Output the [X, Y] coordinate of the center of the cell containing the given text.  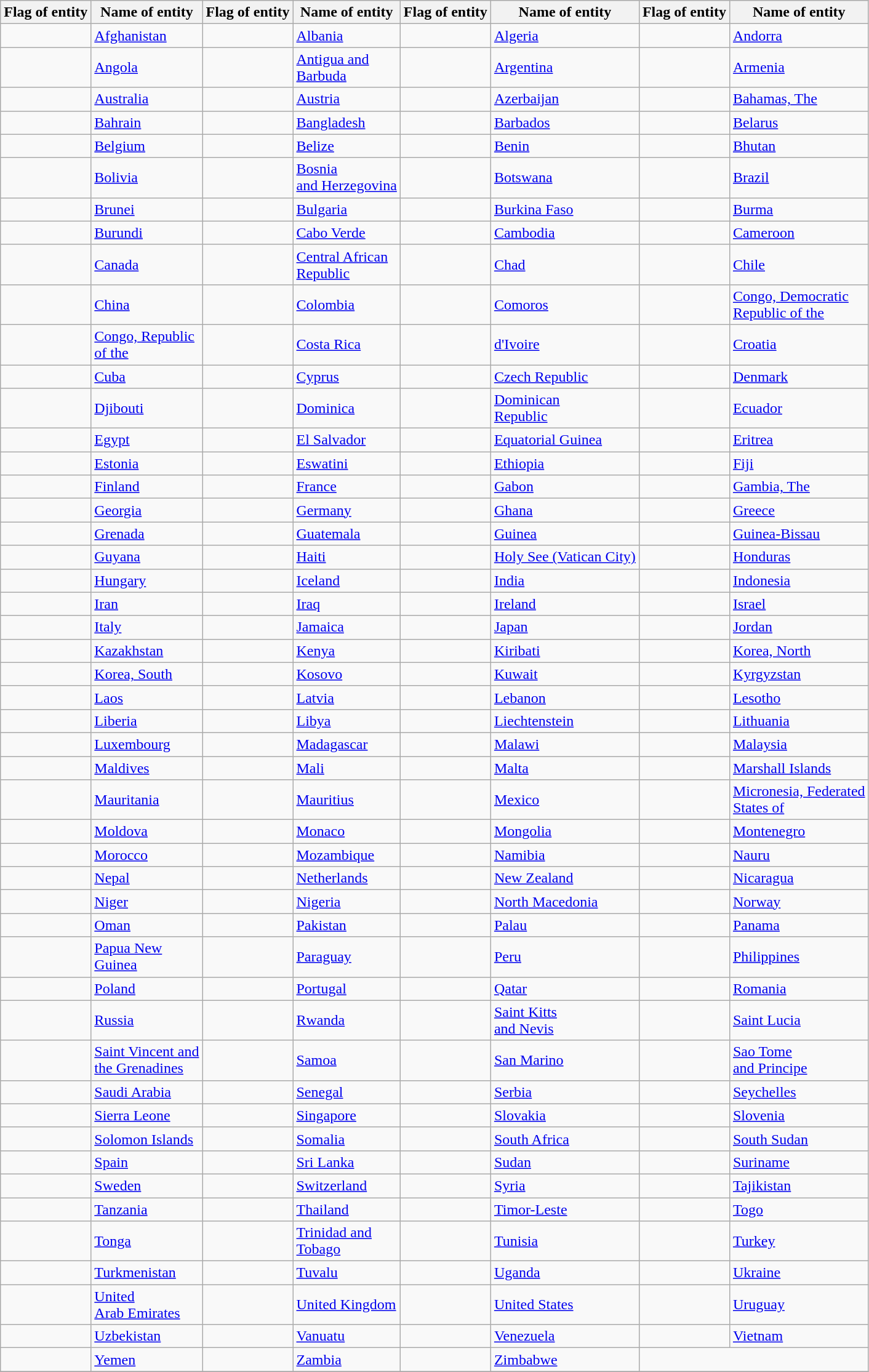
Malaysia [799, 744]
Uruguay [799, 1305]
Cabo Verde [346, 233]
Oman [146, 925]
Japan [565, 627]
Korea, South [146, 674]
Egypt [146, 440]
Burma [799, 209]
United Kingdom [346, 1305]
Belgium [146, 146]
Romania [799, 989]
Bulgaria [346, 209]
Guatemala [346, 534]
Lithuania [799, 721]
Sudan [565, 1162]
Uganda [565, 1273]
Bosniaand Herzegovina [346, 177]
Switzerland [346, 1185]
Sao Tome and Principe [799, 1060]
Indonesia [799, 580]
Equatorial Guinea [565, 440]
Palau [565, 925]
Luxembourg [146, 744]
Singapore [346, 1115]
Libya [346, 721]
Tuvalu [346, 1273]
Costa Rica [346, 345]
Finland [146, 487]
Gambia, The [799, 487]
Botswana [565, 177]
Malawi [565, 744]
Azerbaijan [565, 99]
Cameroon [799, 233]
Gabon [565, 487]
Seychelles [799, 1092]
Burkina Faso [565, 209]
India [565, 580]
Yemen [146, 1360]
Laos [146, 697]
Nicaragua [799, 878]
Ireland [565, 604]
Honduras [799, 557]
Cuba [146, 376]
France [346, 487]
Philippines [799, 957]
d'Ivoire [565, 345]
Central AfricanRepublic [346, 265]
Panama [799, 925]
Djibouti [146, 409]
Kenya [346, 651]
Jamaica [346, 627]
Togo [799, 1210]
Ukraine [799, 1273]
Russia [146, 1021]
Ethiopia [565, 463]
Estonia [146, 463]
Australia [146, 99]
Suriname [799, 1162]
Kyrgyzstan [799, 674]
Thailand [346, 1210]
Norway [799, 902]
Afghanistan [146, 36]
San Marino [565, 1060]
Qatar [565, 989]
Congo, Republicof the [146, 345]
Burundi [146, 233]
Tajikistan [799, 1185]
China [146, 304]
Greece [799, 510]
Solomon Islands [146, 1139]
Grenada [146, 534]
Croatia [799, 345]
Comoros [565, 304]
Mexico [565, 800]
Netherlands [346, 878]
Slovenia [799, 1115]
Lesotho [799, 697]
Dominica [346, 409]
Micronesia, FederatedStates of [799, 800]
Fiji [799, 463]
Chad [565, 265]
Malta [565, 768]
Guinea [565, 534]
Saint Kittsand Nevis [565, 1021]
Germany [346, 510]
Turkmenistan [146, 1273]
Bahrain [146, 122]
Iraq [346, 604]
Eritrea [799, 440]
Vietnam [799, 1336]
Albania [346, 36]
Timor-Leste [565, 1210]
Venezuela [565, 1336]
Mauritius [346, 800]
Brunei [146, 209]
Holy See (Vatican City) [565, 557]
United States [565, 1305]
Jordan [799, 627]
Nigeria [346, 902]
Saudi Arabia [146, 1092]
Lebanon [565, 697]
Slovakia [565, 1115]
Sweden [146, 1185]
Senegal [346, 1092]
Bhutan [799, 146]
Nepal [146, 878]
Spain [146, 1162]
Bangladesh [346, 122]
Benin [565, 146]
Canada [146, 265]
Georgia [146, 510]
South Africa [565, 1139]
Kuwait [565, 674]
Papua NewGuinea [146, 957]
Namibia [565, 855]
Algeria [565, 36]
Poland [146, 989]
Israel [799, 604]
New Zealand [565, 878]
Saint Vincent andthe Grenadines [146, 1060]
Chile [799, 265]
Latvia [346, 697]
Tunisia [565, 1241]
North Macedonia [565, 902]
Eswatini [346, 463]
Bolivia [146, 177]
Zambia [346, 1360]
Bahamas, The [799, 99]
Pakistan [346, 925]
Samoa [346, 1060]
Cyprus [346, 376]
Rwanda [346, 1021]
Antigua andBarbuda [346, 68]
Brazil [799, 177]
Czech Republic [565, 376]
United Arab Emirates [146, 1305]
Maldives [146, 768]
Turkey [799, 1241]
Saint Lucia [799, 1021]
Trinidad andTobago [346, 1241]
Iran [146, 604]
Marshall Islands [799, 768]
Sri Lanka [346, 1162]
Ecuador [799, 409]
Mauritania [146, 800]
Denmark [799, 376]
Somalia [346, 1139]
Uzbekistan [146, 1336]
Paraguay [346, 957]
Moldova [146, 832]
Kosovo [346, 674]
Hungary [146, 580]
Korea, North [799, 651]
Vanuatu [346, 1336]
Mali [346, 768]
Congo, DemocraticRepublic of the [799, 304]
Liechtenstein [565, 721]
Monaco [346, 832]
Madagascar [346, 744]
Syria [565, 1185]
Iceland [346, 580]
Haiti [346, 557]
El Salvador [346, 440]
Argentina [565, 68]
Barbados [565, 122]
Mozambique [346, 855]
Kiribati [565, 651]
DominicanRepublic [565, 409]
Portugal [346, 989]
Belize [346, 146]
Tonga [146, 1241]
Montenegro [799, 832]
Italy [146, 627]
Angola [146, 68]
Sierra Leone [146, 1115]
Zimbabwe [565, 1360]
Cambodia [565, 233]
Guyana [146, 557]
Nauru [799, 855]
Niger [146, 902]
Morocco [146, 855]
Armenia [799, 68]
Serbia [565, 1092]
Tanzania [146, 1210]
South Sudan [799, 1139]
Peru [565, 957]
Austria [346, 99]
Andorra [799, 36]
Colombia [346, 304]
Ghana [565, 510]
Mongolia [565, 832]
Liberia [146, 721]
Guinea-Bissau [799, 534]
Kazakhstan [146, 651]
Belarus [799, 122]
